Pinpoint the cell where the given text exists, returning its (X, Y) midpoint coordinate. 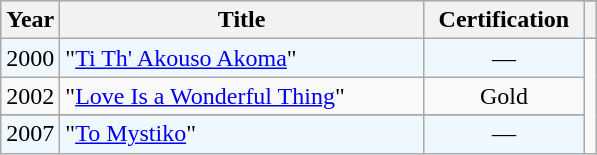
2000 (30, 58)
Title (242, 20)
2002 (30, 96)
"To Mystiko" (242, 134)
Certification (504, 20)
"Love Is a Wonderful Thing" (242, 96)
2007 (30, 134)
Year (30, 20)
Gold (504, 96)
"Ti Th' Akouso Akoma" (242, 58)
